For the text-containing cell, return its midpoint in [x, y] coordinate format. 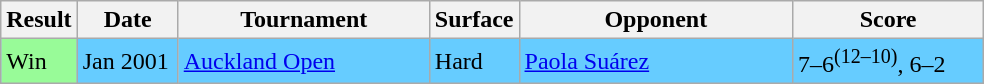
Tournament [304, 20]
Result [39, 20]
Auckland Open [304, 62]
7–6(12–10), 6–2 [888, 62]
Date [128, 20]
Paola Suárez [656, 62]
Hard [474, 62]
Score [888, 20]
Surface [474, 20]
Jan 2001 [128, 62]
Win [39, 62]
Opponent [656, 20]
